Identify which cell holds the provided text, then report its (X, Y) central coordinate. 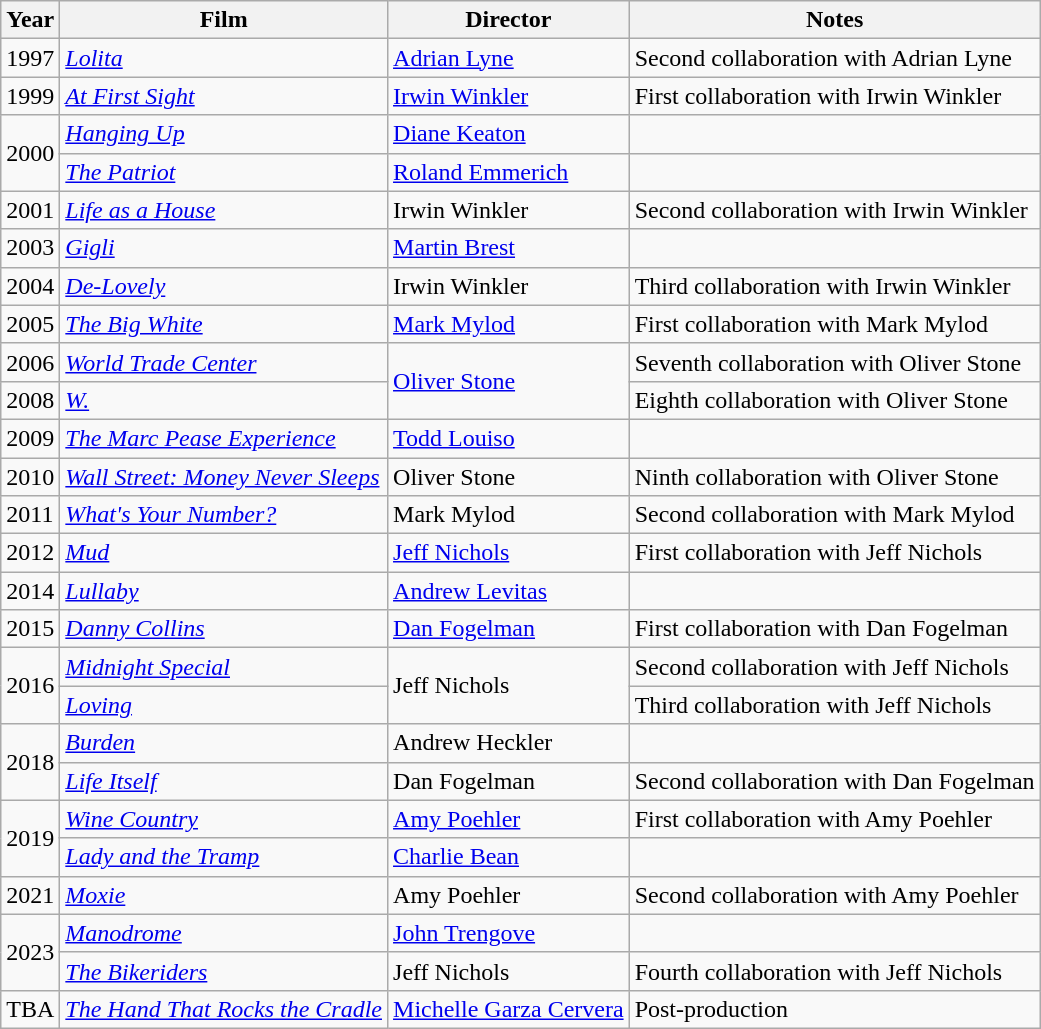
1999 (30, 96)
Andrew Heckler (509, 743)
Lolita (224, 58)
Third collaboration with Jeff Nichols (834, 705)
2005 (30, 324)
Manodrome (224, 933)
Mud (224, 553)
Midnight Special (224, 667)
Burden (224, 743)
2015 (30, 629)
2018 (30, 762)
1997 (30, 58)
2011 (30, 515)
2014 (30, 591)
De-Lovely (224, 286)
Notes (834, 20)
Hanging Up (224, 134)
Charlie Bean (509, 857)
The Hand That Rocks the Cradle (224, 1009)
First collaboration with Jeff Nichols (834, 553)
Lullaby (224, 591)
Michelle Garza Cervera (509, 1009)
2012 (30, 553)
Second collaboration with Adrian Lyne (834, 58)
Ninth collaboration with Oliver Stone (834, 477)
2021 (30, 895)
The Big White (224, 324)
Second collaboration with Amy Poehler (834, 895)
Second collaboration with Jeff Nichols (834, 667)
Todd Louiso (509, 438)
Film (224, 20)
Loving (224, 705)
2009 (30, 438)
The Marc Pease Experience (224, 438)
2016 (30, 686)
2000 (30, 153)
Adrian Lyne (509, 58)
Andrew Levitas (509, 591)
Life Itself (224, 781)
The Bikeriders (224, 971)
At First Sight (224, 96)
First collaboration with Dan Fogelman (834, 629)
Diane Keaton (509, 134)
2003 (30, 248)
Life as a House (224, 210)
Third collaboration with Irwin Winkler (834, 286)
2001 (30, 210)
Gigli (224, 248)
Fourth collaboration with Jeff Nichols (834, 971)
2008 (30, 400)
John Trengove (509, 933)
First collaboration with Mark Mylod (834, 324)
World Trade Center (224, 362)
First collaboration with Amy Poehler (834, 819)
Year (30, 20)
Lady and the Tramp (224, 857)
2019 (30, 838)
Wall Street: Money Never Sleeps (224, 477)
Second collaboration with Mark Mylod (834, 515)
Danny Collins (224, 629)
Wine Country (224, 819)
2010 (30, 477)
Martin Brest (509, 248)
2023 (30, 952)
2006 (30, 362)
Seventh collaboration with Oliver Stone (834, 362)
The Patriot (224, 172)
First collaboration with Irwin Winkler (834, 96)
Second collaboration with Irwin Winkler (834, 210)
What's Your Number? (224, 515)
Second collaboration with Dan Fogelman (834, 781)
Post-production (834, 1009)
2004 (30, 286)
Moxie (224, 895)
Director (509, 20)
W. (224, 400)
Roland Emmerich (509, 172)
TBA (30, 1009)
Eighth collaboration with Oliver Stone (834, 400)
